Return (x, y) of the center of cell containing provided text 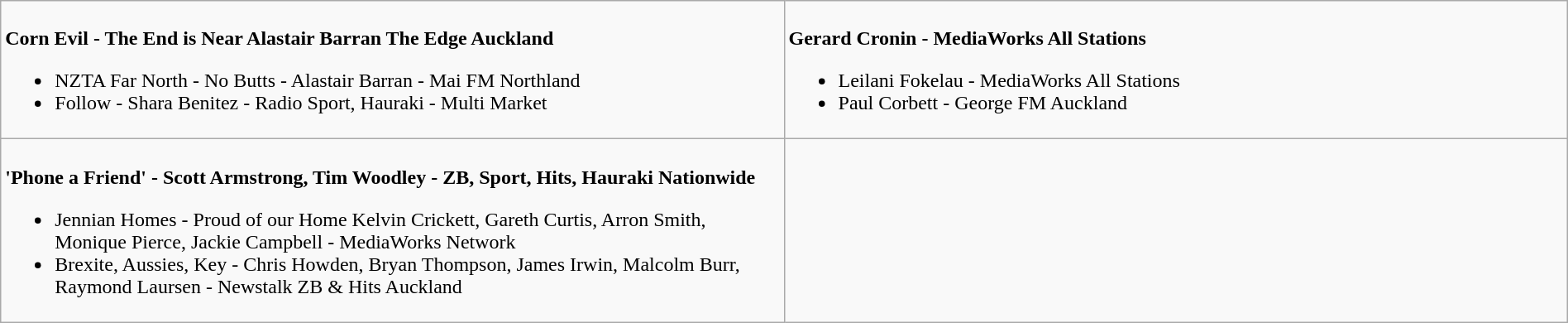
Gerard Cronin - MediaWorks All StationsLeilani Fokelau - MediaWorks All StationsPaul Corbett - George FM Auckland (1176, 70)
